Return the [X, Y] coordinate for the center point of the cell that contains the specified text.  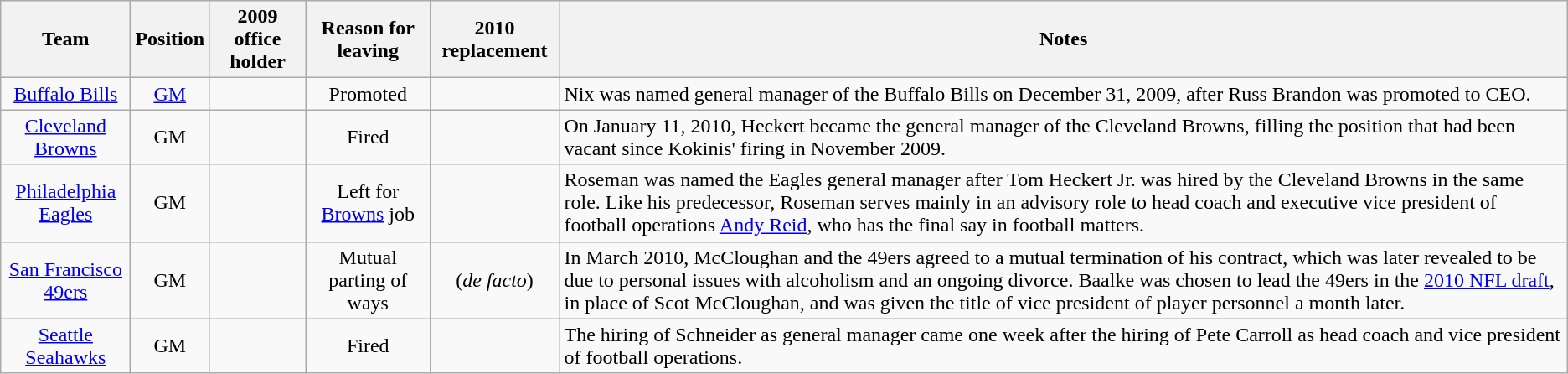
Team [65, 39]
Left for Browns job [368, 203]
Position [170, 39]
The hiring of Schneider as general manager came one week after the hiring of Pete Carroll as head coach and vice president of football operations. [1064, 345]
2009 office holder [258, 39]
Philadelphia Eagles [65, 203]
2010 replacement [494, 39]
(de facto) [494, 280]
Promoted [368, 94]
San Francisco 49ers [65, 280]
Seattle Seahawks [65, 345]
Cleveland Browns [65, 138]
Reason for leaving [368, 39]
Mutual parting of ways [368, 280]
Notes [1064, 39]
Nix was named general manager of the Buffalo Bills on December 31, 2009, after Russ Brandon was promoted to CEO. [1064, 94]
Buffalo Bills [65, 94]
